From the cell containing the given text, extract its center point as [X, Y] coordinate. 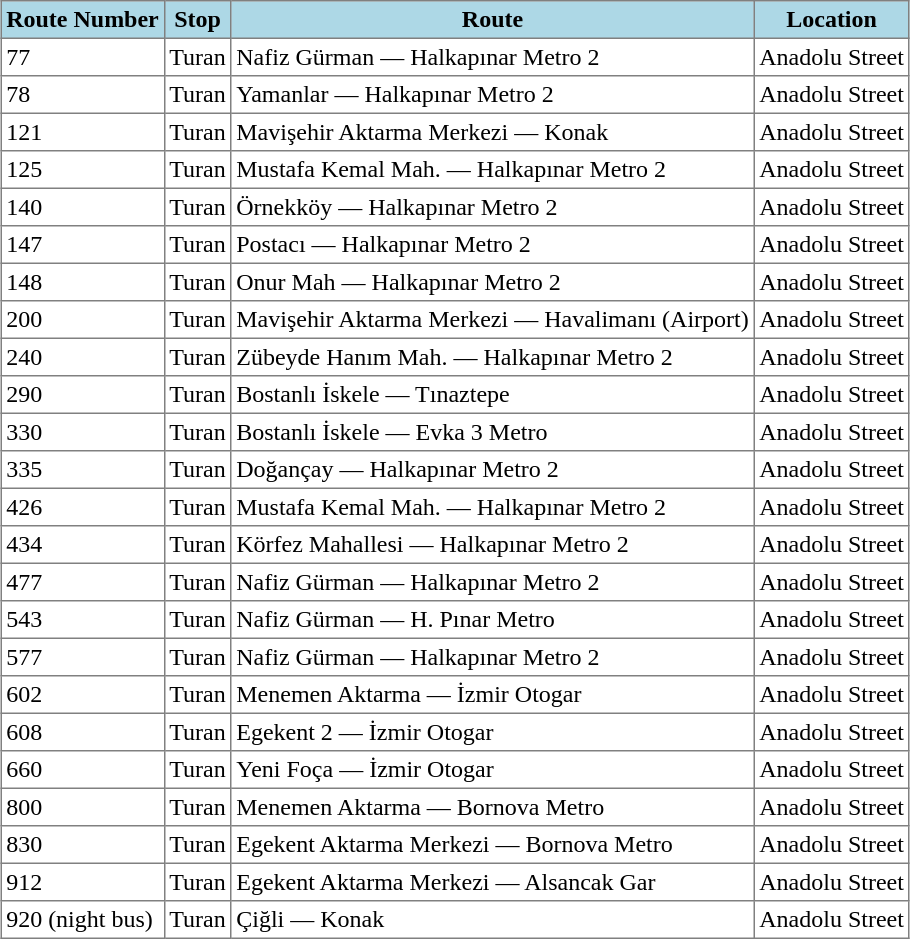
240 [82, 357]
Egekent 2 — İzmir Otogar [492, 732]
200 [82, 320]
426 [82, 507]
Mavişehir Aktarma Merkezi — Konak [492, 132]
148 [82, 282]
608 [82, 732]
Örnekköy — Halkapınar Metro 2 [492, 207]
Yeni Foça — İzmir Otogar [492, 770]
125 [82, 170]
830 [82, 845]
335 [82, 470]
Çiğli — Konak [492, 920]
Nafiz Gürman — H. Pınar Metro [492, 620]
Körfez Mahallesi — Halkapınar Metro 2 [492, 545]
Location [832, 20]
602 [82, 695]
543 [82, 620]
Menemen Aktarma — Bornova Metro [492, 807]
147 [82, 245]
Postacı — Halkapınar Metro 2 [492, 245]
77 [82, 57]
78 [82, 95]
330 [82, 432]
Mavişehir Aktarma Merkezi — Havalimanı (Airport) [492, 320]
800 [82, 807]
Onur Mah — Halkapınar Metro 2 [492, 282]
920 (night bus) [82, 920]
477 [82, 582]
Route [492, 20]
Stop [198, 20]
Route Number [82, 20]
Zübeyde Hanım Mah. — Halkapınar Metro 2 [492, 357]
Bostanlı İskele — Tınaztepe [492, 395]
Egekent Aktarma Merkezi — Alsancak Gar [492, 882]
Doğançay — Halkapınar Metro 2 [492, 470]
140 [82, 207]
Yamanlar — Halkapınar Metro 2 [492, 95]
121 [82, 132]
577 [82, 657]
660 [82, 770]
290 [82, 395]
Menemen Aktarma — İzmir Otogar [492, 695]
912 [82, 882]
Bostanlı İskele — Evka 3 Metro [492, 432]
434 [82, 545]
Egekent Aktarma Merkezi — Bornova Metro [492, 845]
